Detect which cell encompasses the target text, then output its [X, Y] center coordinate. 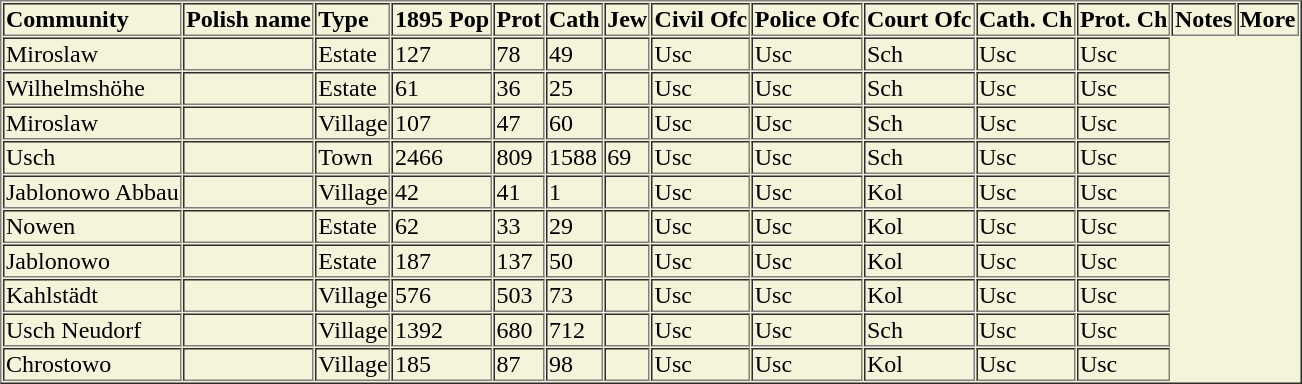
1588 [574, 158]
1 [574, 192]
185 [442, 364]
29 [574, 226]
Civil Ofc [702, 20]
33 [520, 226]
1392 [442, 330]
Nowen [92, 226]
187 [442, 260]
503 [520, 296]
62 [442, 226]
Cath [574, 20]
Chrostowo [92, 364]
47 [520, 122]
680 [520, 330]
127 [442, 54]
Type [352, 20]
50 [574, 260]
Jew [627, 20]
Court Ofc [920, 20]
Usch Neudorf [92, 330]
Prot [520, 20]
Polish name [248, 20]
More [1268, 20]
Wilhelmshöhe [92, 88]
69 [627, 158]
Cath. Ch [1026, 20]
Police Ofc [808, 20]
1895 Pop [442, 20]
36 [520, 88]
809 [520, 158]
Usch [92, 158]
Community [92, 20]
Prot. Ch [1124, 20]
49 [574, 54]
Kahlstädt [92, 296]
61 [442, 88]
Jablonowo [92, 260]
42 [442, 192]
87 [520, 364]
98 [574, 364]
78 [520, 54]
576 [442, 296]
107 [442, 122]
712 [574, 330]
73 [574, 296]
41 [520, 192]
137 [520, 260]
Notes [1204, 20]
2466 [442, 158]
Jablonowo Abbau [92, 192]
60 [574, 122]
25 [574, 88]
Town [352, 158]
